Identify which cell holds the provided text, then report its (x, y) central coordinate. 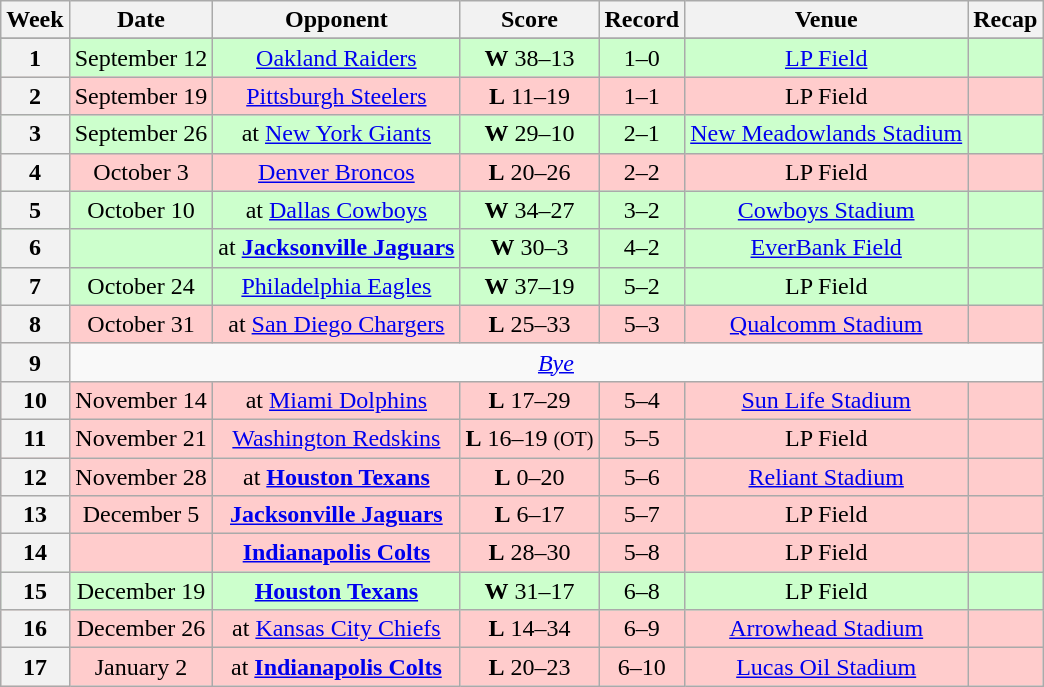
September 26 (141, 134)
5–8 (642, 553)
at San Diego Chargers (336, 324)
1–0 (642, 58)
L 20–23 (530, 667)
October 31 (141, 324)
September 19 (141, 96)
October 10 (141, 210)
9 (35, 362)
December 26 (141, 629)
8 (35, 324)
Arrowhead Stadium (826, 629)
December 19 (141, 591)
at Houston Texans (336, 477)
Reliant Stadium (826, 477)
at Jacksonville Jaguars (336, 248)
7 (35, 286)
L 25–33 (530, 324)
11 (35, 438)
12 (35, 477)
October 24 (141, 286)
at New York Giants (336, 134)
Bye (556, 362)
W 34–27 (530, 210)
1 (35, 58)
Date (141, 20)
5–2 (642, 286)
Qualcomm Stadium (826, 324)
17 (35, 667)
November 28 (141, 477)
6–9 (642, 629)
3 (35, 134)
15 (35, 591)
W 37–19 (530, 286)
Oakland Raiders (336, 58)
Philadelphia Eagles (336, 286)
Score (530, 20)
3–2 (642, 210)
10 (35, 400)
16 (35, 629)
5 (35, 210)
6 (35, 248)
L 11–19 (530, 96)
W 38–13 (530, 58)
W 31–17 (530, 591)
1–1 (642, 96)
Washington Redskins (336, 438)
November 14 (141, 400)
4 (35, 172)
5–6 (642, 477)
New Meadowlands Stadium (826, 134)
December 5 (141, 515)
L 28–30 (530, 553)
Record (642, 20)
Jacksonville Jaguars (336, 515)
Week (35, 20)
L 0–20 (530, 477)
2–2 (642, 172)
at Miami Dolphins (336, 400)
at Indianapolis Colts (336, 667)
January 2 (141, 667)
November 21 (141, 438)
L 17–29 (530, 400)
Denver Broncos (336, 172)
5–7 (642, 515)
Sun Life Stadium (826, 400)
Cowboys Stadium (826, 210)
Pittsburgh Steelers (336, 96)
L 14–34 (530, 629)
L 16–19 (OT) (530, 438)
at Dallas Cowboys (336, 210)
6–8 (642, 591)
September 12 (141, 58)
2–1 (642, 134)
October 3 (141, 172)
L 6–17 (530, 515)
at Kansas City Chiefs (336, 629)
EverBank Field (826, 248)
5–3 (642, 324)
13 (35, 515)
2 (35, 96)
Houston Texans (336, 591)
Venue (826, 20)
6–10 (642, 667)
4–2 (642, 248)
Lucas Oil Stadium (826, 667)
W 30–3 (530, 248)
Recap (1006, 20)
14 (35, 553)
L 20–26 (530, 172)
Opponent (336, 20)
Indianapolis Colts (336, 553)
5–4 (642, 400)
5–5 (642, 438)
W 29–10 (530, 134)
